Locate the cell with the specified text and output its (x, y) center coordinate. 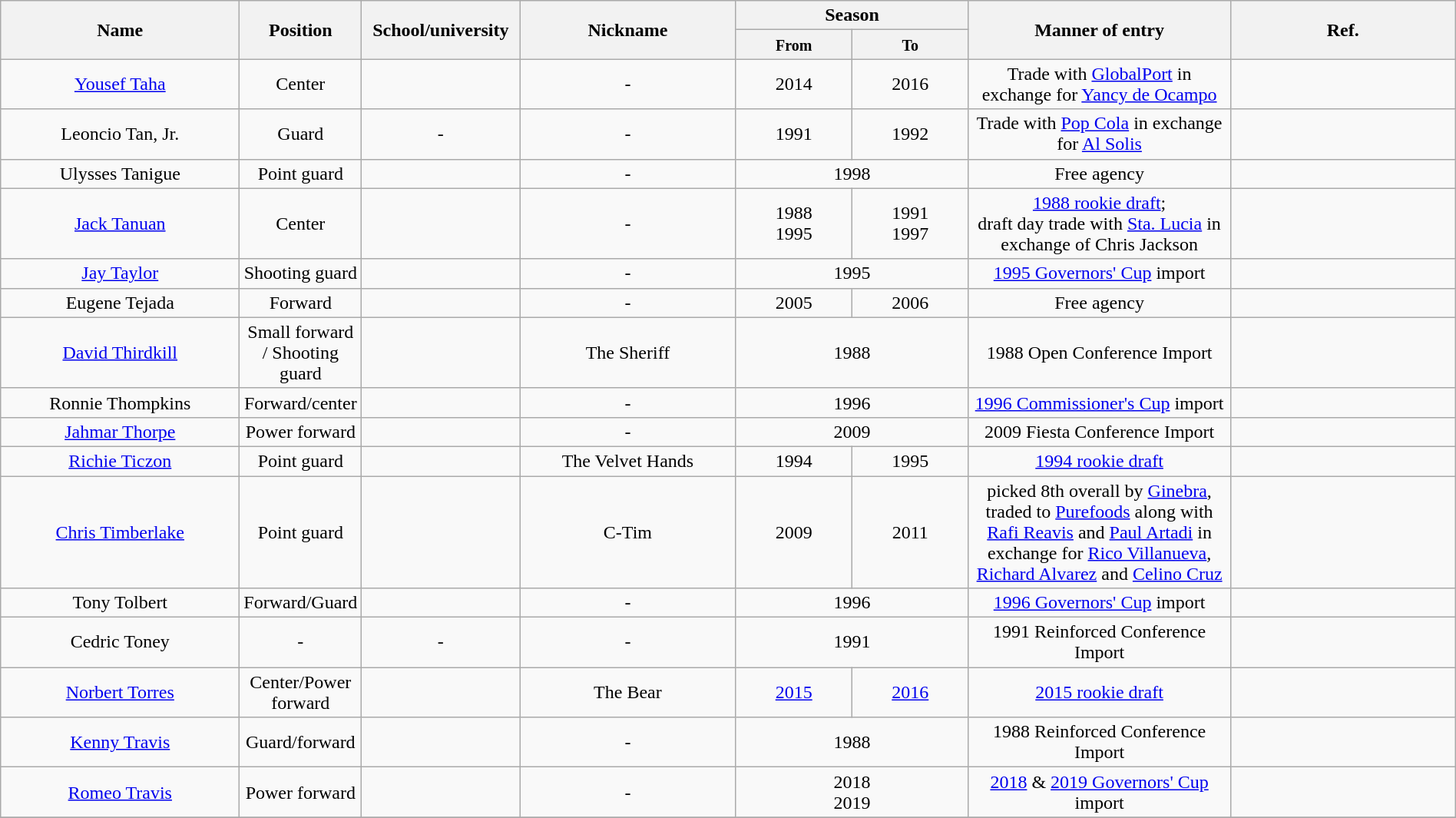
Position (301, 30)
To (911, 45)
1991 Reinforced Conference Import (1100, 642)
Leoncio Tan, Jr. (120, 134)
19911997 (911, 224)
Jack Tanuan (120, 224)
Center/Power forward (301, 693)
Eugene Tejada (120, 303)
1992 (911, 134)
The Sheriff (628, 353)
Shooting guard (301, 273)
1995 Governors' Cup import (1100, 273)
From (794, 45)
2015 rookie draft (1100, 693)
1994 (794, 461)
Manner of entry (1100, 30)
2009 Fiesta Conference Import (1100, 432)
Season (852, 15)
Ref. (1342, 30)
2011 (911, 532)
Trade with GlobalPort in exchange for Yancy de Ocampo (1100, 84)
Forward/center (301, 402)
Chris Timberlake (120, 532)
Tony Tolbert (120, 603)
2015 (794, 693)
2014 (794, 84)
Cedric Toney (120, 642)
1988 Open Conference Import (1100, 353)
1988 Reinforced Conference Import (1100, 742)
Jahmar Thorpe (120, 432)
1996 Governors' Cup import (1100, 603)
Kenny Travis (120, 742)
Norbert Torres (120, 693)
Trade with Pop Cola in exchange for Al Solis (1100, 134)
1988 rookie draft;draft day trade with Sta. Lucia in exchange of Chris Jackson (1100, 224)
Jay Taylor (120, 273)
Guard (301, 134)
2018 & 2019 Governors' Cup import (1100, 793)
Romeo Travis (120, 793)
Forward/Guard (301, 603)
Guard/forward (301, 742)
2006 (911, 303)
The Bear (628, 693)
20182019 (852, 793)
1994 rookie draft (1100, 461)
Small forward / Shooting guard (301, 353)
Richie Ticzon (120, 461)
Name (120, 30)
19881995 (794, 224)
David Thirdkill (120, 353)
Nickname (628, 30)
Forward (301, 303)
Ulysses Tanigue (120, 174)
School/university (441, 30)
C-Tim (628, 532)
Yousef Taha (120, 84)
The Velvet Hands (628, 461)
1998 (852, 174)
2005 (794, 303)
1996 Commissioner's Cup import (1100, 402)
Ronnie Thompkins (120, 402)
